From the cell containing the given text, extract its center point as [X, Y] coordinate. 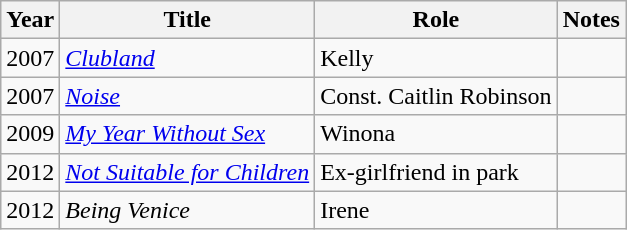
2009 [30, 134]
Being Venice [188, 210]
Winona [436, 134]
Role [436, 20]
Const. Caitlin Robinson [436, 96]
Notes [591, 20]
Year [30, 20]
Kelly [436, 58]
Not Suitable for Children [188, 172]
Clubland [188, 58]
My Year Without Sex [188, 134]
Ex-girlfriend in park [436, 172]
Irene [436, 210]
Noise [188, 96]
Title [188, 20]
